Provide the [X, Y] coordinate of the cell's center where the given text is located.  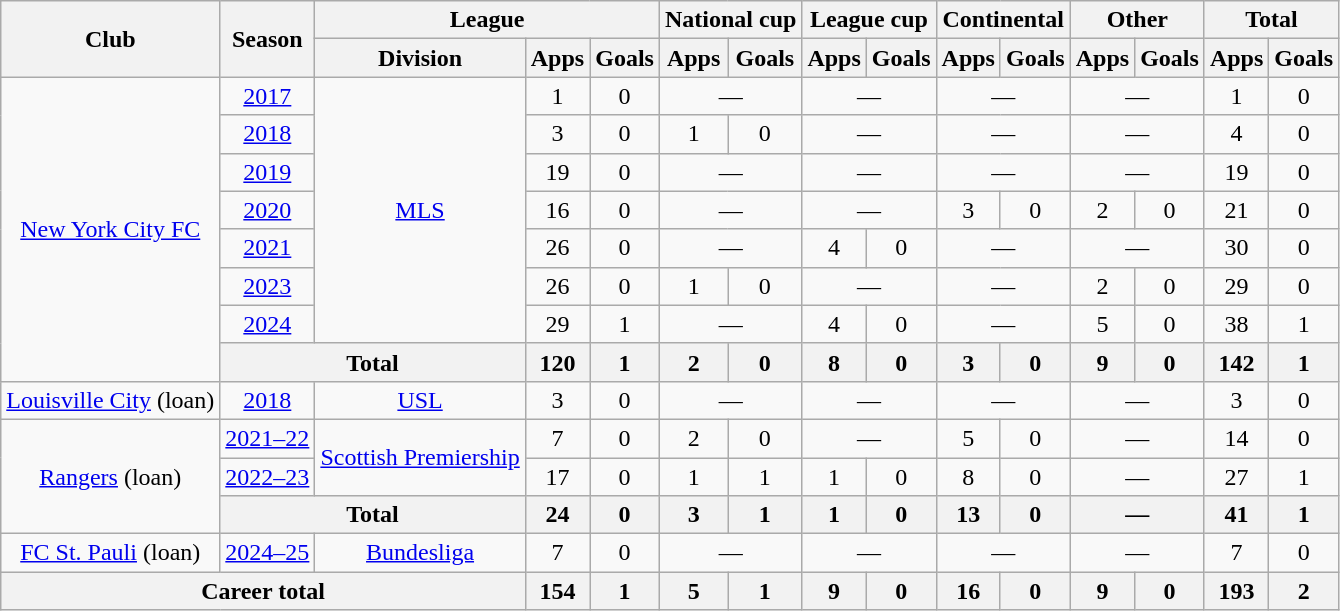
New York City FC [110, 229]
30 [1236, 248]
Other [1137, 20]
142 [1236, 362]
Season [268, 39]
Bundesliga [420, 553]
League cup [869, 20]
MLS [420, 210]
2020 [268, 210]
Continental [1003, 20]
17 [557, 477]
13 [968, 515]
Rangers (loan) [110, 476]
League [488, 20]
193 [1236, 591]
USL [420, 400]
38 [1236, 324]
2017 [268, 96]
2024 [268, 324]
41 [1236, 515]
2024–25 [268, 553]
2022–23 [268, 477]
Scottish Premiership [420, 457]
27 [1236, 477]
National cup [730, 20]
24 [557, 515]
Division [420, 58]
120 [557, 362]
Louisville City (loan) [110, 400]
2021–22 [268, 438]
2019 [268, 172]
Club [110, 39]
2021 [268, 248]
21 [1236, 210]
2023 [268, 286]
154 [557, 591]
14 [1236, 438]
Career total [264, 591]
FC St. Pauli (loan) [110, 553]
